Find where the given text appears and provide that cell's center as (X, Y) coordinate. 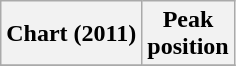
Peak position (188, 34)
Chart (2011) (72, 34)
